Determine the (x, y) coordinate at the center of the cell enclosing the given text.  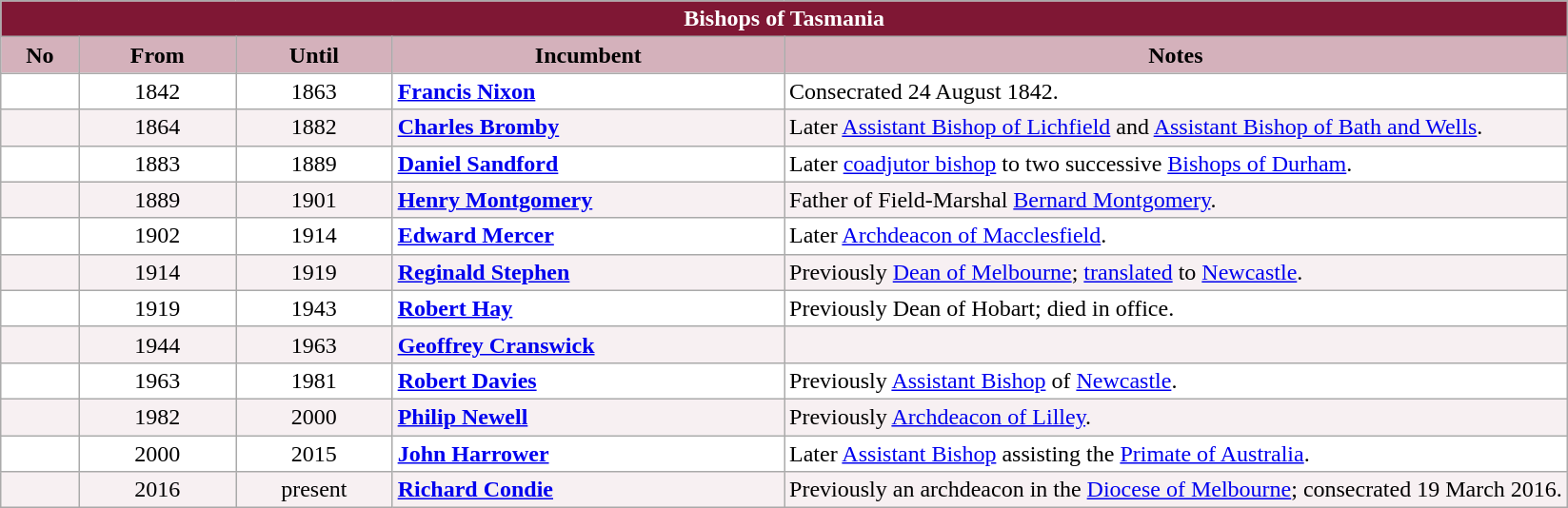
1882 (314, 127)
present (314, 490)
Robert Hay (588, 308)
Incumbent (588, 55)
1943 (314, 308)
Reginald Stephen (588, 272)
John Harrower (588, 454)
2016 (158, 490)
Notes (1177, 55)
1842 (158, 91)
Consecrated 24 August 1842. (1177, 91)
2015 (314, 454)
Later coadjutor bishop to two successive Bishops of Durham. (1177, 164)
Father of Field-Marshal Bernard Montgomery. (1177, 200)
1864 (158, 127)
Previously Dean of Hobart; died in office. (1177, 308)
Edward Mercer (588, 236)
Bishops of Tasmania (784, 19)
Previously Assistant Bishop of Newcastle. (1177, 381)
Francis Nixon (588, 91)
1982 (158, 417)
Later Assistant Bishop of Lichfield and Assistant Bishop of Bath and Wells. (1177, 127)
1902 (158, 236)
From (158, 55)
Philip Newell (588, 417)
Geoffrey Cranswick (588, 344)
Previously Dean of Melbourne; translated to Newcastle. (1177, 272)
1901 (314, 200)
Robert Davies (588, 381)
1944 (158, 344)
Later Assistant Bishop assisting the Primate of Australia. (1177, 454)
Henry Montgomery (588, 200)
Later Archdeacon of Macclesfield. (1177, 236)
Previously Archdeacon of Lilley. (1177, 417)
Daniel Sandford (588, 164)
No (40, 55)
Charles Bromby (588, 127)
Previously an archdeacon in the Diocese of Melbourne; consecrated 19 March 2016. (1177, 490)
Until (314, 55)
1883 (158, 164)
1863 (314, 91)
1981 (314, 381)
Richard Condie (588, 490)
